Detect which cell encompasses the target text, then output its (X, Y) center coordinate. 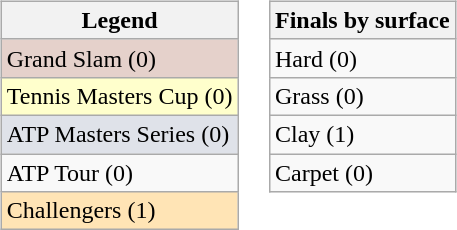
Challengers (1) (120, 211)
Tennis Masters Cup (0) (120, 96)
ATP Tour (0) (120, 173)
Carpet (0) (362, 173)
ATP Masters Series (0) (120, 134)
Hard (0) (362, 58)
Clay (1) (362, 134)
Grass (0) (362, 96)
Finals by surface (362, 20)
Legend (120, 20)
Grand Slam (0) (120, 58)
